Search for the cell housing the specified text and yield its (X, Y) center coordinate. 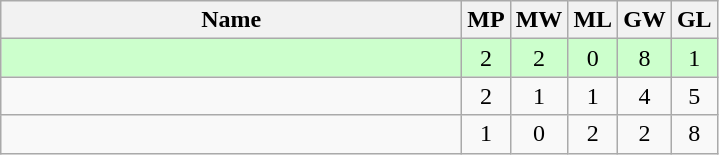
GL (694, 20)
ML (593, 20)
4 (645, 96)
5 (694, 96)
GW (645, 20)
Name (232, 20)
MP (486, 20)
MW (539, 20)
